Identify which cell holds the provided text, then report its (X, Y) central coordinate. 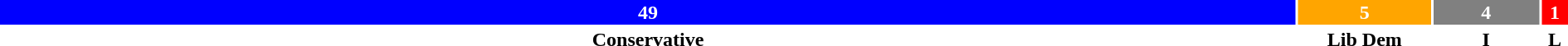
49 (648, 12)
5 (1364, 12)
1 (1555, 12)
4 (1486, 12)
